From the cell containing the given text, extract its center point as (x, y) coordinate. 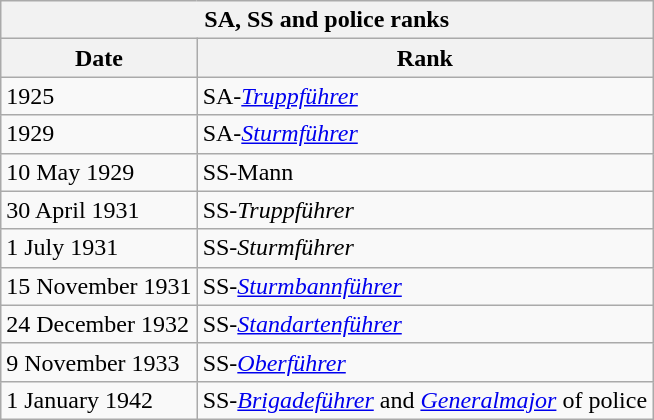
SS-Brigadeführer and Generalmajor of police (424, 400)
24 December 1932 (99, 324)
30 April 1931 (99, 210)
1 January 1942 (99, 400)
SA, SS and police ranks (327, 20)
1 July 1931 (99, 248)
SA-Truppführer (424, 96)
SS-Truppführer (424, 210)
9 November 1933 (99, 362)
SS-Sturmführer (424, 248)
SS-Mann (424, 172)
1929 (99, 134)
SS-Standartenführer (424, 324)
10 May 1929 (99, 172)
15 November 1931 (99, 286)
Rank (424, 58)
SA-Sturmführer (424, 134)
Date (99, 58)
SS-Sturmbannführer (424, 286)
1925 (99, 96)
SS-Oberführer (424, 362)
